Provide the (X, Y) coordinate of the cell's center where the given text is located.  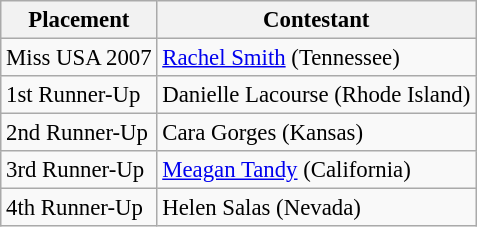
Helen Salas (Nevada) (316, 208)
Meagan Tandy (California) (316, 170)
2nd Runner-Up (79, 133)
Placement (79, 20)
3rd Runner-Up (79, 170)
Rachel Smith (Tennessee) (316, 58)
Danielle Lacourse (Rhode Island) (316, 95)
Contestant (316, 20)
1st Runner-Up (79, 95)
Cara Gorges (Kansas) (316, 133)
4th Runner-Up (79, 208)
Miss USA 2007 (79, 58)
